Pinpoint the cell where the given text exists, returning its (x, y) midpoint coordinate. 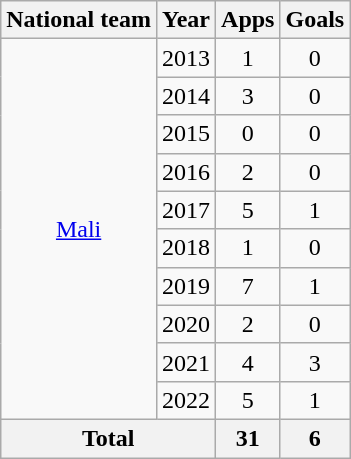
2016 (186, 172)
National team (79, 20)
Goals (315, 20)
2014 (186, 96)
2020 (186, 324)
Total (108, 438)
2022 (186, 400)
2015 (186, 134)
2013 (186, 58)
31 (248, 438)
7 (248, 286)
2017 (186, 210)
Mali (79, 230)
2018 (186, 248)
2019 (186, 286)
4 (248, 362)
2021 (186, 362)
Year (186, 20)
Apps (248, 20)
6 (315, 438)
